Detect which cell encompasses the target text, then output its (X, Y) center coordinate. 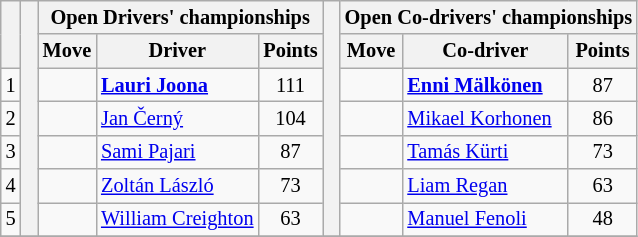
Open Co-drivers' championships (488, 17)
86 (602, 118)
2 (11, 118)
48 (602, 219)
4 (11, 186)
111 (290, 85)
Liam Regan (485, 186)
Jan Černý (177, 118)
5 (11, 219)
Manuel Fenoli (485, 219)
104 (290, 118)
Zoltán László (177, 186)
Enni Mälkönen (485, 85)
Tamás Kürti (485, 152)
Sami Pajari (177, 152)
Co-driver (485, 51)
3 (11, 152)
Driver (177, 51)
Lauri Joona (177, 85)
Mikael Korhonen (485, 118)
1 (11, 85)
Open Drivers' championships (180, 17)
William Creighton (177, 219)
